Pinpoint the cell where the given text exists, returning its (x, y) midpoint coordinate. 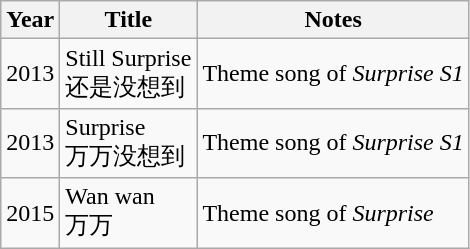
Notes (333, 20)
Wan wan万万 (128, 213)
Surprise万万没想到 (128, 143)
Title (128, 20)
Year (30, 20)
Still Surprise还是没想到 (128, 74)
2015 (30, 213)
Theme song of Surprise (333, 213)
